Return the (X, Y) coordinate for the center point of the cell that contains the specified text.  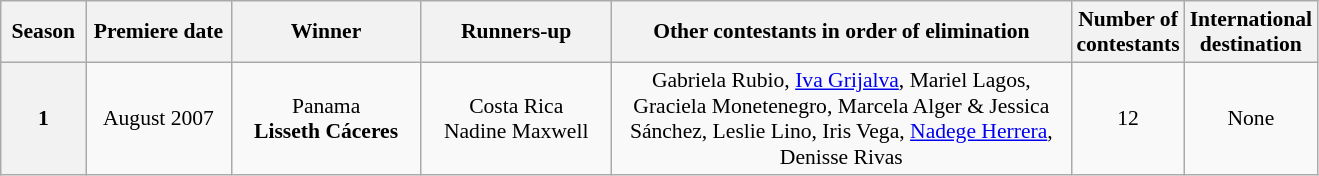
PanamaLisseth Cáceres (326, 118)
Costa RicaNadine Maxwell (516, 118)
Season (44, 32)
Other contestants in order of elimination (841, 32)
None (1251, 118)
International destination (1251, 32)
Winner (326, 32)
Runners-up (516, 32)
Premiere date (158, 32)
12 (1128, 118)
August 2007 (158, 118)
1 (44, 118)
Number of contestants (1128, 32)
